Determine the (x, y) coordinate at the center of the cell enclosing the given text.  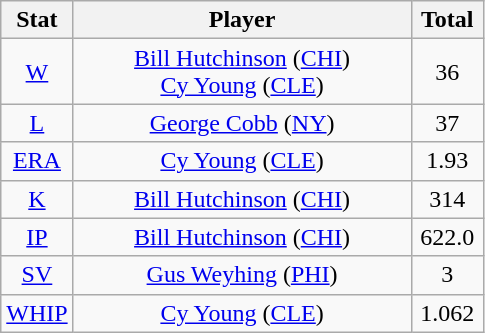
Bill Hutchinson (CHI)Cy Young (CLE) (242, 72)
1.062 (447, 313)
37 (447, 123)
3 (447, 275)
Player (242, 20)
W (37, 72)
314 (447, 199)
WHIP (37, 313)
36 (447, 72)
Stat (37, 20)
SV (37, 275)
Gus Weyhing (PHI) (242, 275)
L (37, 123)
IP (37, 237)
George Cobb (NY) (242, 123)
K (37, 199)
622.0 (447, 237)
Total (447, 20)
ERA (37, 161)
1.93 (447, 161)
